From the cell containing the given text, extract its center point as [x, y] coordinate. 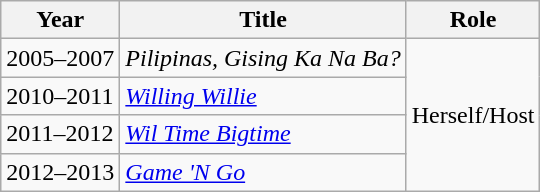
Role [473, 20]
Year [60, 20]
Herself/Host [473, 115]
2010–2011 [60, 96]
Pilipinas, Gising Ka Na Ba? [263, 58]
2012–2013 [60, 172]
2011–2012 [60, 134]
Game 'N Go [263, 172]
Title [263, 20]
2005–2007 [60, 58]
Willing Willie [263, 96]
Wil Time Bigtime [263, 134]
